Determine the (x, y) coordinate at the center of the cell enclosing the given text.  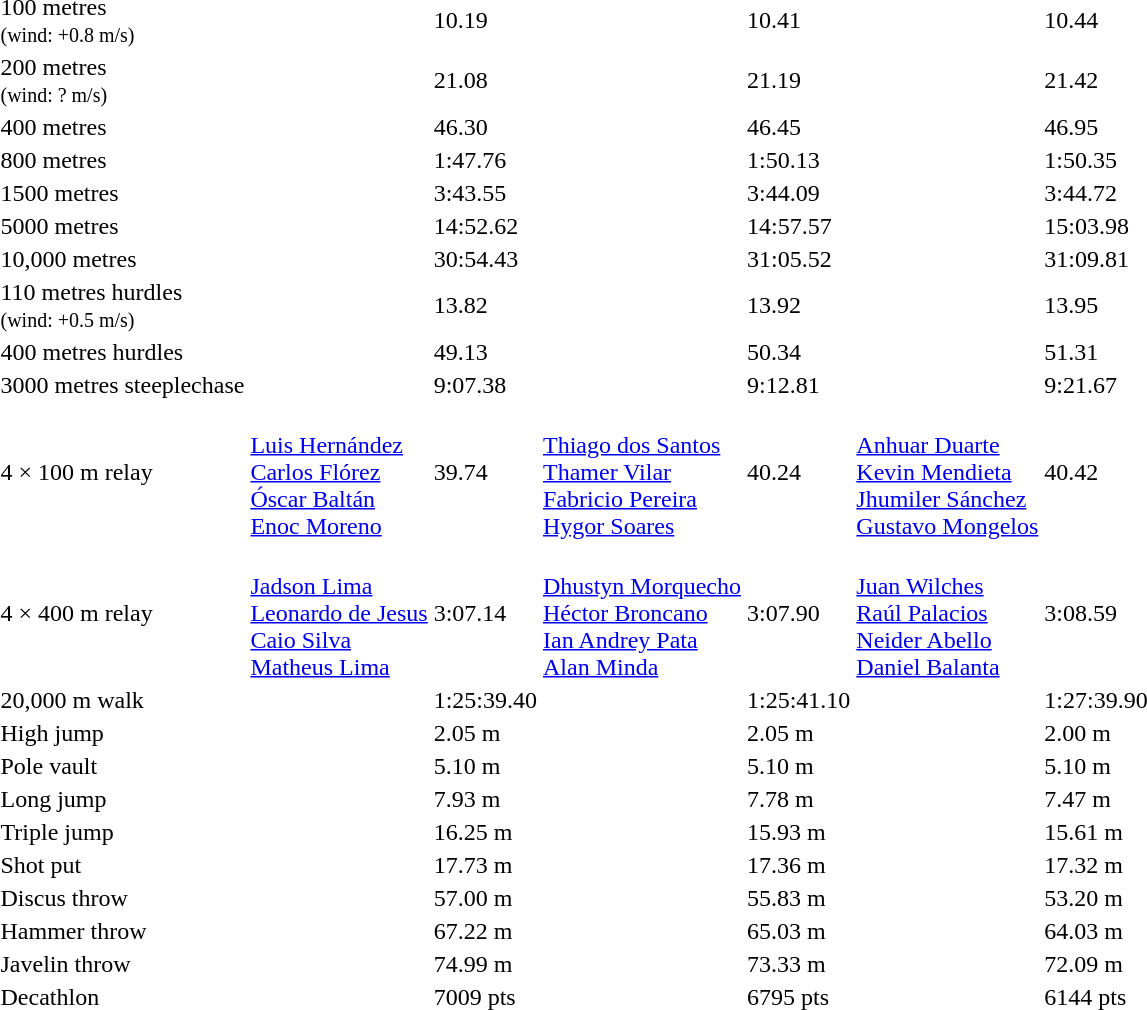
15.93 m (799, 832)
46.30 (485, 127)
9:12.81 (799, 385)
21.08 (485, 80)
31:05.52 (799, 259)
49.13 (485, 352)
30:54.43 (485, 259)
14:57.57 (799, 226)
9:07.38 (485, 385)
39.74 (485, 472)
13.92 (799, 306)
Anhuar DuarteKevin MendietaJhumiler SánchezGustavo Mongelos (948, 472)
14:52.62 (485, 226)
3:44.09 (799, 193)
55.83 m (799, 898)
1:47.76 (485, 160)
73.33 m (799, 964)
65.03 m (799, 931)
50.34 (799, 352)
7.93 m (485, 799)
13.82 (485, 306)
57.00 m (485, 898)
Jadson LimaLeonardo de JesusCaio SilvaMatheus Lima (339, 613)
67.22 m (485, 931)
3:07.14 (485, 613)
7.78 m (799, 799)
46.45 (799, 127)
40.24 (799, 472)
Dhustyn MorquechoHéctor BroncanoIan Andrey PataAlan Minda (642, 613)
3:07.90 (799, 613)
1:25:41.10 (799, 700)
74.99 m (485, 964)
3:43.55 (485, 193)
17.36 m (799, 865)
Luis HernándezCarlos FlórezÓscar BaltánEnoc Moreno (339, 472)
16.25 m (485, 832)
Thiago dos SantosThamer VilarFabricio PereiraHygor Soares (642, 472)
17.73 m (485, 865)
Juan WilchesRaúl PalaciosNeider AbelloDaniel Balanta (948, 613)
21.19 (799, 80)
1:25:39.40 (485, 700)
1:50.13 (799, 160)
